Detect which cell encompasses the target text, then output its (x, y) center coordinate. 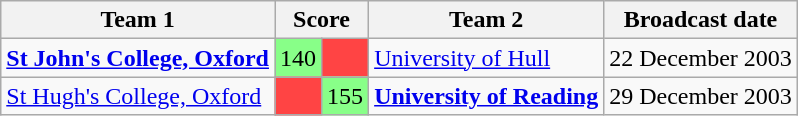
St John's College, Oxford (138, 58)
St Hugh's College, Oxford (138, 96)
140 (298, 58)
Score (321, 20)
155 (346, 96)
29 December 2003 (701, 96)
University of Reading (486, 96)
Broadcast date (701, 20)
Team 1 (138, 20)
22 December 2003 (701, 58)
Team 2 (486, 20)
University of Hull (486, 58)
